Provide the (x, y) coordinate of the cell's center where the given text is located.  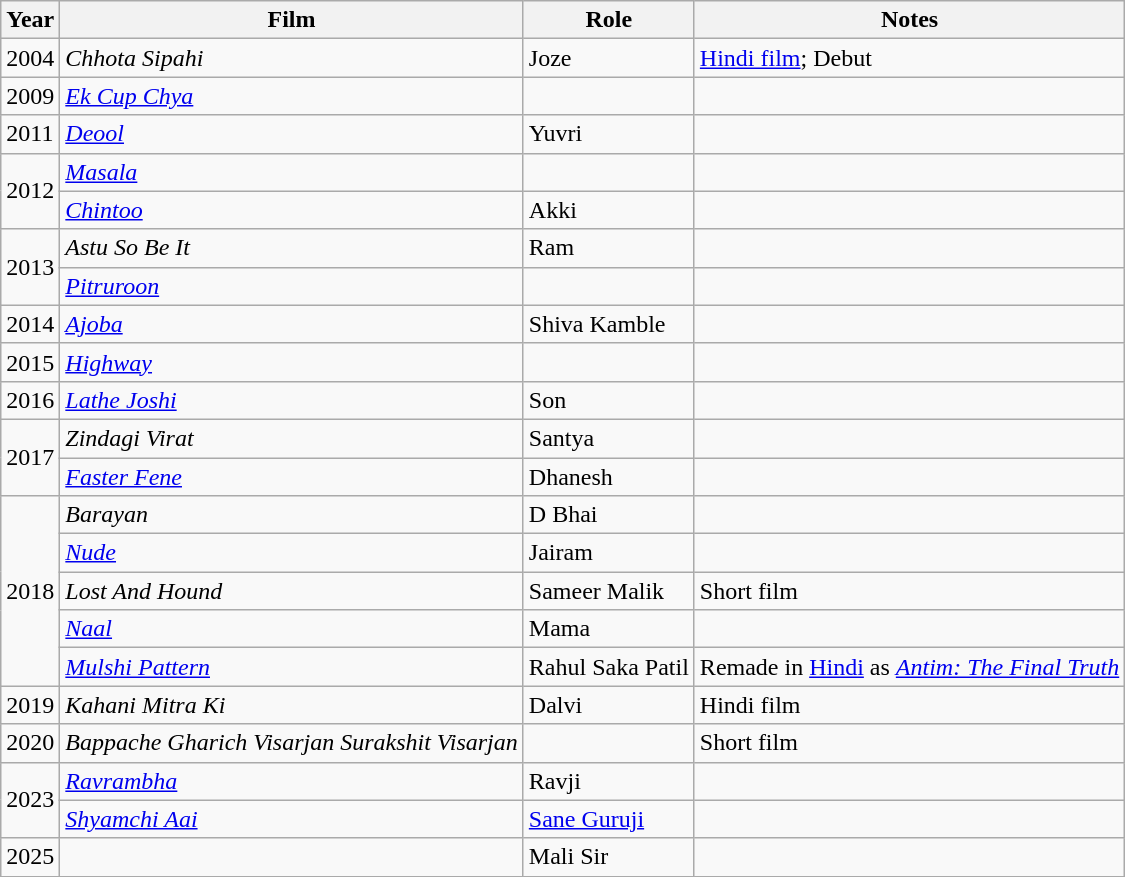
Lathe Joshi (292, 400)
Ek Cup Chya (292, 96)
Barayan (292, 515)
Notes (909, 20)
Ravrambha (292, 781)
Hindi film; Debut (909, 58)
Astu So Be It (292, 248)
2025 (30, 857)
2004 (30, 58)
Son (608, 400)
Film (292, 20)
Deool (292, 134)
Ravji (608, 781)
Joze (608, 58)
2013 (30, 267)
2012 (30, 191)
Ajoba (292, 324)
Santya (608, 438)
Shyamchi Aai (292, 819)
Bappache Gharich Visarjan Surakshit Visarjan (292, 743)
Hindi film (909, 705)
Rahul Saka Patil (608, 667)
D Bhai (608, 515)
2020 (30, 743)
Ram (608, 248)
Remade in Hindi as Antim: The Final Truth (909, 667)
Highway (292, 362)
Kahani Mitra Ki (292, 705)
Akki (608, 210)
Jairam (608, 553)
Mali Sir (608, 857)
Nude (292, 553)
2015 (30, 362)
2016 (30, 400)
Mama (608, 629)
Role (608, 20)
2014 (30, 324)
Yuvri (608, 134)
Naal (292, 629)
Faster Fene (292, 477)
Mulshi Pattern (292, 667)
2009 (30, 96)
Zindagi Virat (292, 438)
Year (30, 20)
2019 (30, 705)
Shiva Kamble (608, 324)
Masala (292, 172)
Dalvi (608, 705)
Lost And Hound (292, 591)
Dhanesh (608, 477)
2018 (30, 591)
2011 (30, 134)
Sameer Malik (608, 591)
Chintoo (292, 210)
2017 (30, 457)
Chhota Sipahi (292, 58)
Pitruroon (292, 286)
Sane Guruji (608, 819)
2023 (30, 800)
